Locate the cell with the specified text and output its (x, y) center coordinate. 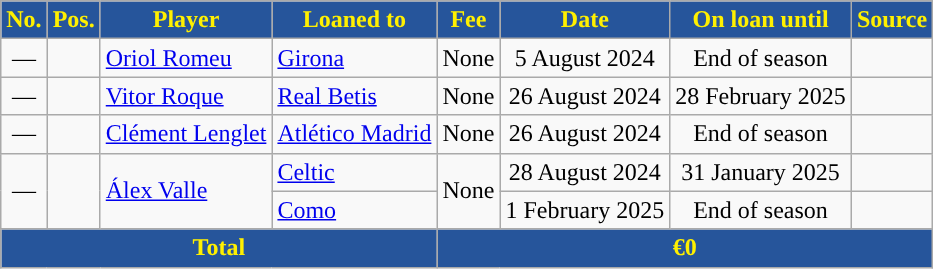
28 August 2024 (585, 172)
Oriol Romeu (186, 58)
Celtic (354, 172)
Real Betis (354, 96)
Source (892, 20)
Total (219, 248)
Girona (354, 58)
5 August 2024 (585, 58)
Vitor Roque (186, 96)
Date (585, 20)
Pos. (74, 20)
Álex Valle (186, 191)
No. (24, 20)
Clément Lenglet (186, 134)
28 February 2025 (761, 96)
Como (354, 210)
Fee (468, 20)
€0 (685, 248)
31 January 2025 (761, 172)
On loan until (761, 20)
Atlético Madrid (354, 134)
Loaned to (354, 20)
1 February 2025 (585, 210)
Player (186, 20)
